Locate the cell with the specified text and output its (x, y) center coordinate. 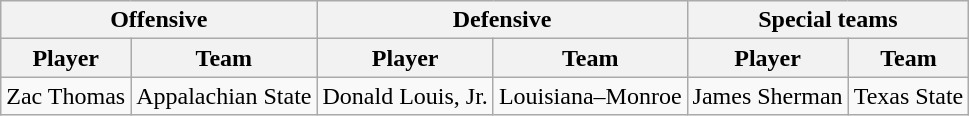
Offensive (159, 20)
Louisiana–Monroe (590, 96)
Defensive (502, 20)
Appalachian State (224, 96)
James Sherman (768, 96)
Special teams (828, 20)
Texas State (908, 96)
Donald Louis, Jr. (405, 96)
Zac Thomas (66, 96)
